Provide the [X, Y] coordinate of the cell's center where the given text is located.  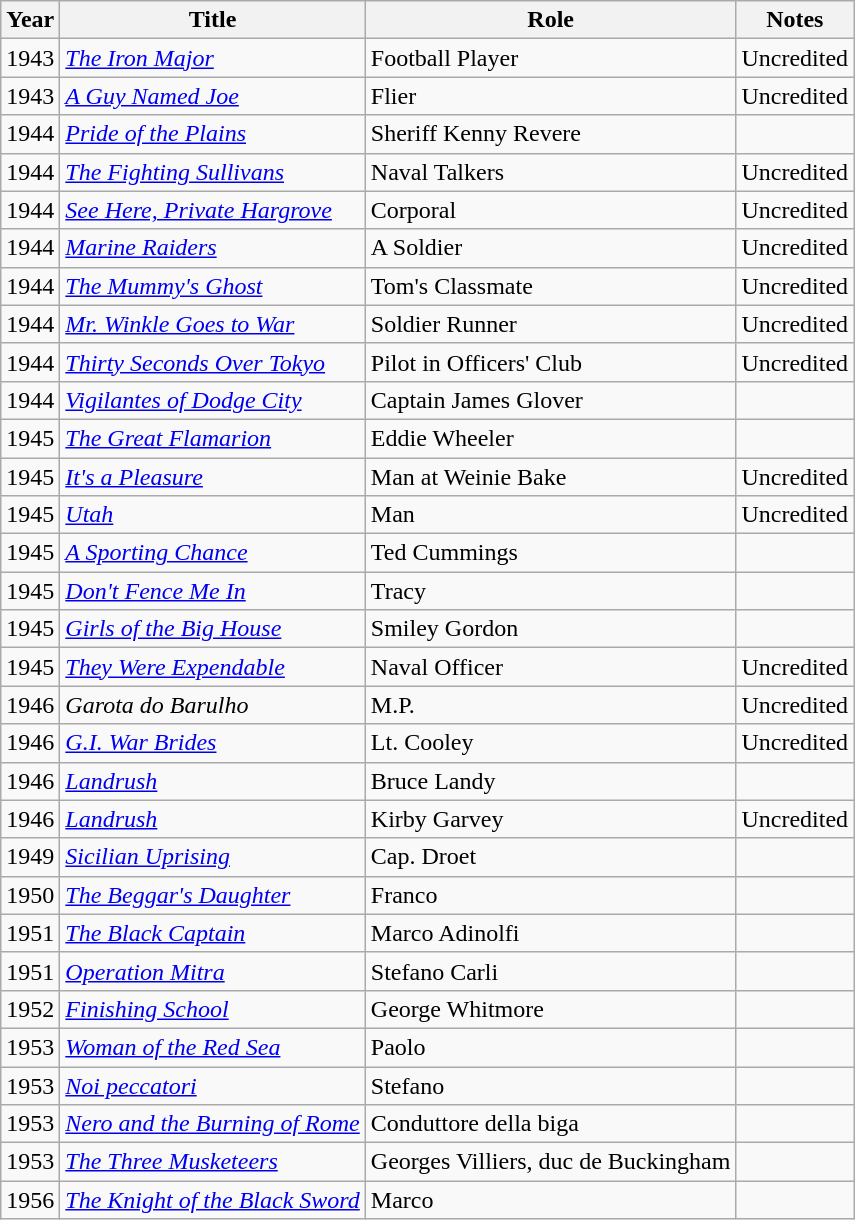
The Beggar's Daughter [212, 895]
Man [550, 515]
Stefano Carli [550, 971]
Naval Officer [550, 667]
The Mummy's Ghost [212, 286]
The Great Flamarion [212, 438]
Marco Adinolfi [550, 933]
Tom's Classmate [550, 286]
Marine Raiders [212, 248]
Conduttore della biga [550, 1124]
Don't Fence Me In [212, 591]
1950 [30, 895]
A Soldier [550, 248]
Nero and the Burning of Rome [212, 1124]
Flier [550, 96]
Operation Mitra [212, 971]
G.I. War Brides [212, 743]
Tracy [550, 591]
Finishing School [212, 1009]
Georges Villiers, duc de Buckingham [550, 1162]
Soldier Runner [550, 324]
1952 [30, 1009]
They Were Expendable [212, 667]
Ted Cummings [550, 553]
Lt. Cooley [550, 743]
1949 [30, 857]
It's a Pleasure [212, 477]
Sheriff Kenny Revere [550, 134]
Franco [550, 895]
Marco [550, 1200]
Pride of the Plains [212, 134]
The Iron Major [212, 58]
Role [550, 20]
1956 [30, 1200]
The Three Musketeers [212, 1162]
Thirty Seconds Over Tokyo [212, 362]
A Sporting Chance [212, 553]
The Knight of the Black Sword [212, 1200]
Vigilantes of Dodge City [212, 400]
Girls of the Big House [212, 629]
Garota do Barulho [212, 705]
Corporal [550, 210]
Stefano [550, 1085]
Pilot in Officers' Club [550, 362]
A Guy Named Joe [212, 96]
Man at Weinie Bake [550, 477]
Mr. Winkle Goes to War [212, 324]
Sicilian Uprising [212, 857]
The Fighting Sullivans [212, 172]
Smiley Gordon [550, 629]
George Whitmore [550, 1009]
Notes [795, 20]
Cap. Droet [550, 857]
See Here, Private Hargrove [212, 210]
Noi peccatori [212, 1085]
Football Player [550, 58]
Bruce Landy [550, 781]
Kirby Garvey [550, 819]
Naval Talkers [550, 172]
The Black Captain [212, 933]
Paolo [550, 1047]
M.P. [550, 705]
Year [30, 20]
Utah [212, 515]
Eddie Wheeler [550, 438]
Woman of the Red Sea [212, 1047]
Captain James Glover [550, 400]
Title [212, 20]
